Find where the given text appears and provide that cell's center as [X, Y] coordinate. 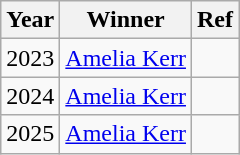
2025 [30, 134]
2024 [30, 96]
Ref [214, 20]
Winner [126, 20]
Year [30, 20]
2023 [30, 58]
